Pinpoint the cell where the given text exists, returning its [x, y] midpoint coordinate. 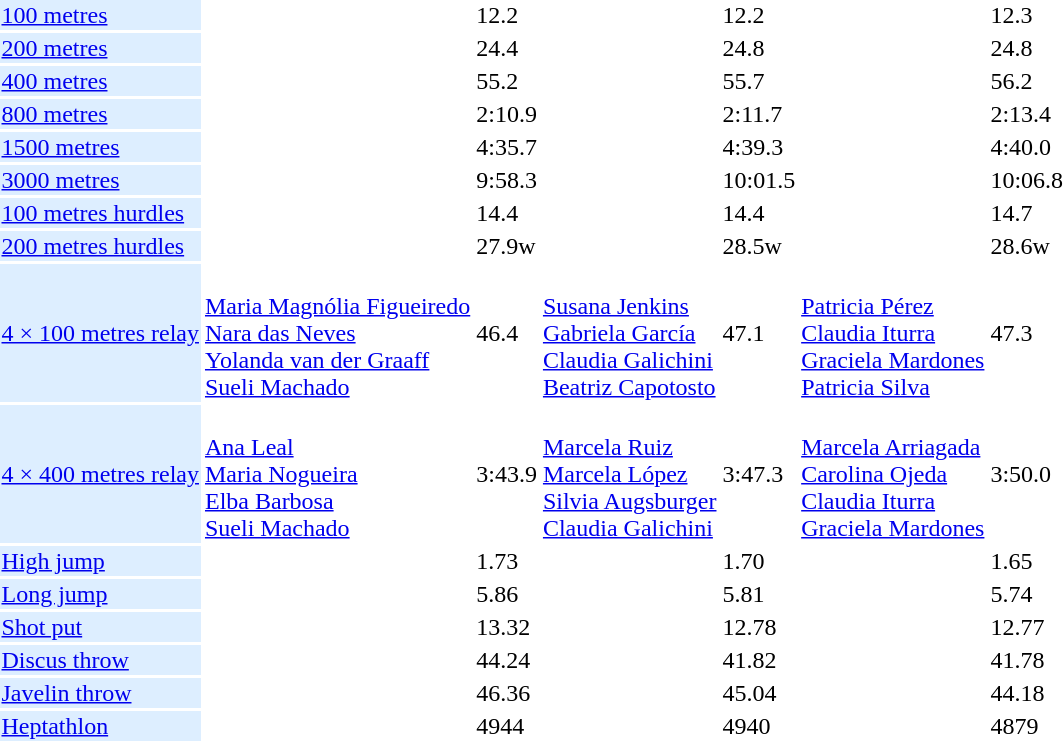
10:01.5 [759, 180]
1.70 [759, 561]
55.7 [759, 81]
Long jump [100, 594]
44.24 [507, 660]
28.5w [759, 246]
46.36 [507, 693]
1500 metres [100, 147]
55.2 [507, 81]
13.32 [507, 627]
46.4 [507, 333]
12.78 [759, 627]
3:47.3 [759, 474]
24.8 [759, 48]
High jump [100, 561]
2:11.7 [759, 114]
200 metres hurdles [100, 246]
Javelin throw [100, 693]
200 metres [100, 48]
100 metres hurdles [100, 213]
9:58.3 [507, 180]
Susana JenkinsGabriela GarcíaClaudia GalichiniBeatriz Capotosto [630, 333]
3000 metres [100, 180]
4:35.7 [507, 147]
27.9w [507, 246]
1.73 [507, 561]
5.86 [507, 594]
3:43.9 [507, 474]
4:39.3 [759, 147]
5.81 [759, 594]
Maria Magnólia FigueiredoNara das NevesYolanda van der GraaffSueli Machado [337, 333]
400 metres [100, 81]
24.4 [507, 48]
Shot put [100, 627]
4 × 400 metres relay [100, 474]
Marcela ArriagadaCarolina OjedaClaudia IturraGraciela Mardones [893, 474]
4 × 100 metres relay [100, 333]
Marcela RuizMarcela LópezSilvia AugsburgerClaudia Galichini [630, 474]
47.1 [759, 333]
800 metres [100, 114]
45.04 [759, 693]
Ana LealMaria NogueiraElba BarbosaSueli Machado [337, 474]
100 metres [100, 15]
41.82 [759, 660]
4940 [759, 726]
Discus throw [100, 660]
4944 [507, 726]
2:10.9 [507, 114]
Heptathlon [100, 726]
Patricia PérezClaudia IturraGraciela MardonesPatricia Silva [893, 333]
